From the cell containing the given text, extract its center point as [x, y] coordinate. 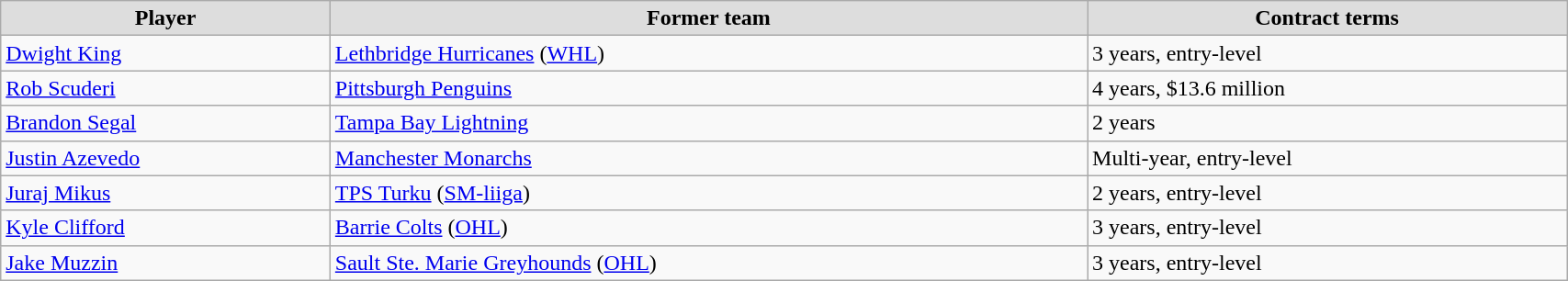
Dwight King [165, 53]
Barrie Colts (OHL) [708, 228]
TPS Turku (SM-liiga) [708, 193]
Lethbridge Hurricanes (WHL) [708, 53]
Manchester Monarchs [708, 158]
4 years, $13.6 million [1327, 88]
Brandon Segal [165, 123]
Kyle Clifford [165, 228]
2 years [1327, 123]
Contract terms [1327, 18]
Tampa Bay Lightning [708, 123]
Pittsburgh Penguins [708, 88]
Player [165, 18]
Sault Ste. Marie Greyhounds (OHL) [708, 263]
Justin Azevedo [165, 158]
Jake Muzzin [165, 263]
Former team [708, 18]
2 years, entry-level [1327, 193]
Multi-year, entry-level [1327, 158]
Juraj Mikus [165, 193]
Rob Scuderi [165, 88]
